Search for the cell housing the specified text and yield its [x, y] center coordinate. 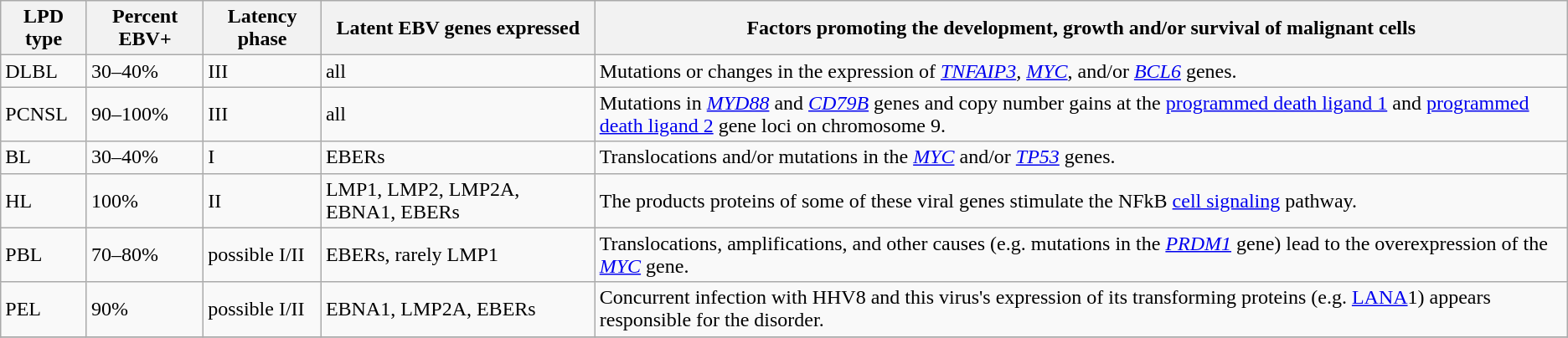
PEL [44, 310]
70–80% [144, 254]
Latent EBV genes expressed [457, 28]
Translocations and/or mutations in the MYC and/or TP53 genes. [1081, 157]
Concurrent infection with HHV8 and this virus's expression of its transforming proteins (e.g. LANA1) appears responsible for the disorder. [1081, 310]
LPD type [44, 28]
PBL [44, 254]
EBERs [457, 157]
EBERs, rarely LMP1 [457, 254]
II [263, 201]
EBNA1, LMP2A, EBERs [457, 310]
The products proteins of some of these viral genes stimulate the NFkB cell signaling pathway. [1081, 201]
100% [144, 201]
Latency phase [263, 28]
Mutations or changes in the expression of TNFAIP3, MYC, and/or BCL6 genes. [1081, 71]
HL [44, 201]
PCNSL [44, 114]
Factors promoting the development, growth and/or survival of malignant cells [1081, 28]
90% [144, 310]
Percent EBV+ [144, 28]
DLBL [44, 71]
BL [44, 157]
Translocations, amplifications, and other causes (e.g. mutations in the PRDM1 gene) lead to the overexpression of the MYC gene. [1081, 254]
I [263, 157]
90–100% [144, 114]
Mutations in MYD88 and CD79B genes and copy number gains at the programmed death ligand 1 and programmed death ligand 2 gene loci on chromosome 9. [1081, 114]
LMP1, LMP2, LMP2A, EBNA1, EBERs [457, 201]
